Capture the cell that displays the provided text and extract its (X, Y) central coordinate. 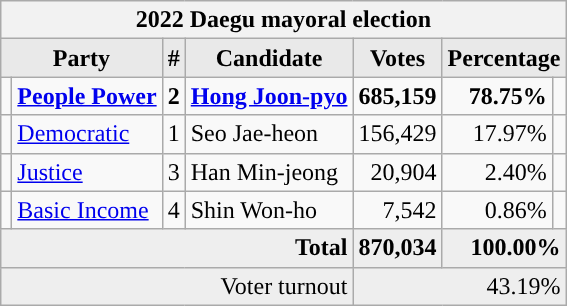
78.75% (497, 96)
Democratic (87, 134)
1 (174, 134)
People Power (87, 96)
3 (174, 172)
17.97% (497, 134)
Shin Won-ho (269, 210)
Hong Joon-pyo (269, 96)
Seo Jae-heon (269, 134)
0.86% (497, 210)
Candidate (269, 58)
Total (177, 248)
4 (174, 210)
43.19% (460, 286)
870,034 (398, 248)
Party (82, 58)
Justice (87, 172)
7,542 (398, 210)
Voter turnout (177, 286)
2 (174, 96)
20,904 (398, 172)
685,159 (398, 96)
Votes (398, 58)
100.00% (504, 248)
Han Min-jeong (269, 172)
2.40% (497, 172)
2022 Daegu mayoral election (284, 20)
156,429 (398, 134)
Basic Income (87, 210)
# (174, 58)
Percentage (504, 58)
